Determine the [X, Y] coordinate at the center of the cell enclosing the given text.  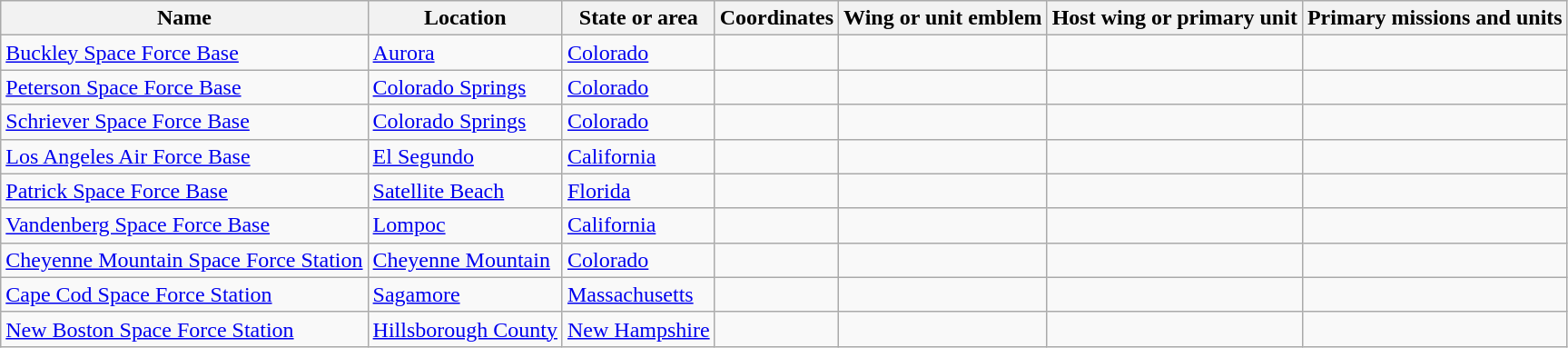
Sagamore [465, 294]
Lompoc [465, 225]
Host wing or primary unit [1175, 18]
Patrick Space Force Base [184, 191]
Peterson Space Force Base [184, 87]
Cape Cod Space Force Station [184, 294]
Aurora [465, 53]
Vandenberg Space Force Base [184, 225]
State or area [638, 18]
El Segundo [465, 156]
Los Angeles Air Force Base [184, 156]
Wing or unit emblem [943, 18]
Buckley Space Force Base [184, 53]
Cheyenne Mountain Space Force Station [184, 260]
Schriever Space Force Base [184, 122]
Hillsborough County [465, 329]
Name [184, 18]
Location [465, 18]
Cheyenne Mountain [465, 260]
Primary missions and units [1435, 18]
Massachusetts [638, 294]
Coordinates [776, 18]
Satellite Beach [465, 191]
Florida [638, 191]
New Hampshire [638, 329]
New Boston Space Force Station [184, 329]
